Locate the cell with the specified text and output its [x, y] center coordinate. 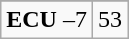
ECU –7 [47, 20]
53 [110, 20]
